Locate the cell with the specified text and output its (X, Y) center coordinate. 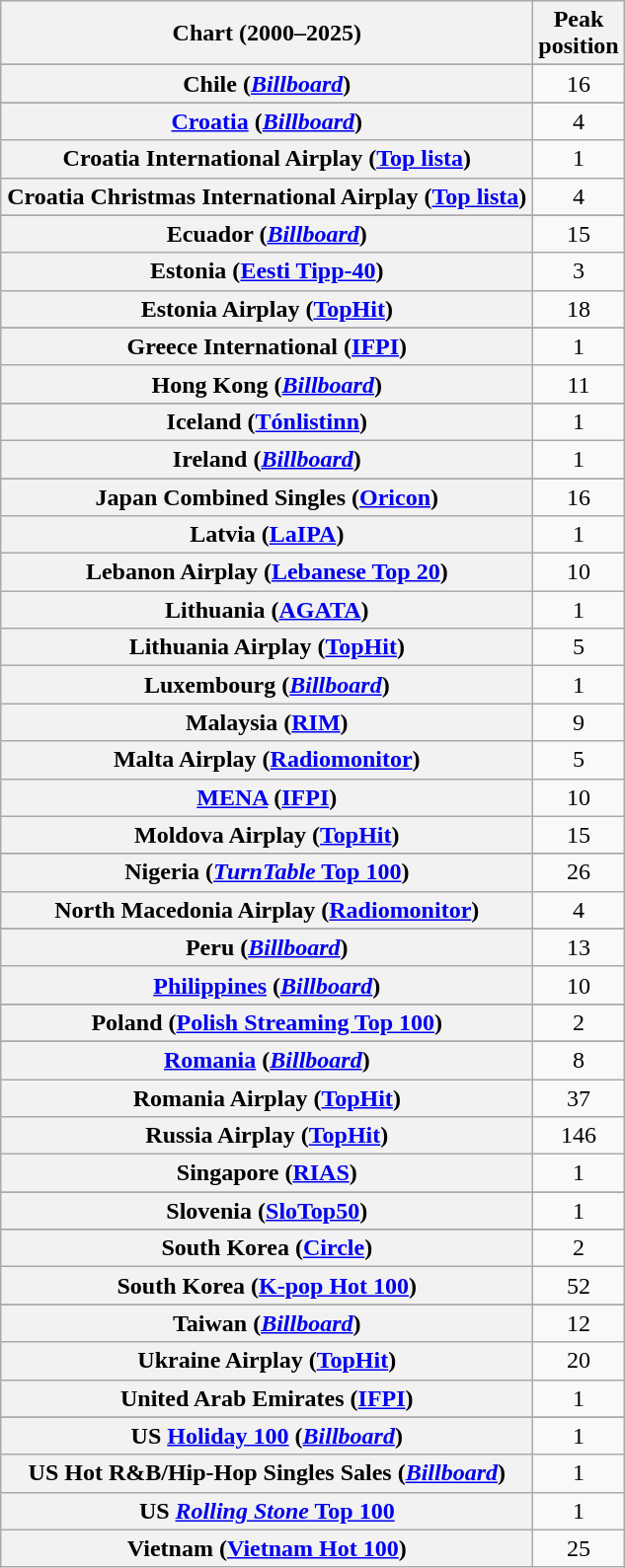
US Holiday 100 (Billboard) (267, 1436)
12 (579, 1323)
Croatia International Airplay (Top lista) (267, 159)
South Korea (Circle) (267, 1248)
9 (579, 722)
13 (579, 947)
US Rolling Stone Top 100 (267, 1511)
Romania (Billboard) (267, 1060)
Estonia Airplay (TopHit) (267, 309)
Slovenia (SloTop50) (267, 1211)
11 (579, 384)
Malaysia (RIM) (267, 722)
Vietnam (Vietnam Hot 100) (267, 1548)
Lebanon Airplay (Lebanese Top 20) (267, 572)
3 (579, 271)
Ireland (Billboard) (267, 459)
37 (579, 1098)
US Hot R&B/Hip-Hop Singles Sales (Billboard) (267, 1473)
Philippines (Billboard) (267, 985)
Iceland (Tónlistinn) (267, 421)
Japan Combined Singles (Oricon) (267, 496)
146 (579, 1136)
MENA (IFPI) (267, 797)
Chart (2000–2025) (267, 34)
Latvia (LaIPA) (267, 535)
Singapore (RIAS) (267, 1173)
25 (579, 1548)
Croatia Christmas International Airplay (Top lista) (267, 196)
Croatia (Billboard) (267, 121)
Taiwan (Billboard) (267, 1323)
Nigeria (TurnTable Top 100) (267, 872)
Ecuador (Billboard) (267, 234)
Poland (Polish Streaming Top 100) (267, 1022)
26 (579, 872)
South Korea (K-pop Hot 100) (267, 1286)
Romania Airplay (TopHit) (267, 1098)
Estonia (Eesti Tipp-40) (267, 271)
Peru (Billboard) (267, 947)
Ukraine Airplay (TopHit) (267, 1361)
Peakposition (579, 34)
North Macedonia Airplay (Radiomonitor) (267, 910)
52 (579, 1286)
Luxembourg (Billboard) (267, 685)
Greece International (IFPI) (267, 346)
Lithuania (AGATA) (267, 610)
Malta Airplay (Radiomonitor) (267, 760)
United Arab Emirates (IFPI) (267, 1398)
8 (579, 1060)
Russia Airplay (TopHit) (267, 1136)
18 (579, 309)
Chile (Billboard) (267, 84)
20 (579, 1361)
Moldova Airplay (TopHit) (267, 835)
Hong Kong (Billboard) (267, 384)
Lithuania Airplay (TopHit) (267, 647)
